Scan for the cell matching the given text and deliver its (x, y) coordinate at center. 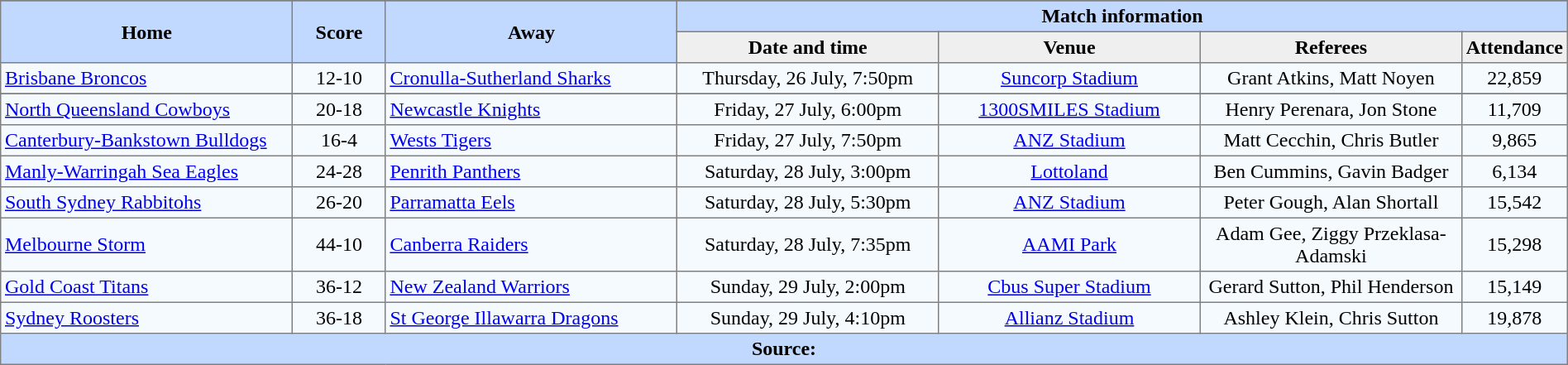
Away (531, 31)
15,149 (1514, 287)
Date and time (808, 47)
Lottoland (1070, 171)
Sunday, 29 July, 2:00pm (808, 287)
Gerard Sutton, Phil Henderson (1331, 287)
Ashley Klein, Chris Sutton (1331, 318)
Ben Cummins, Gavin Badger (1331, 171)
Melbourne Storm (147, 244)
St George Illawarra Dragons (531, 318)
Sydney Roosters (147, 318)
15,542 (1514, 203)
9,865 (1514, 141)
1300SMILES Stadium (1070, 109)
44-10 (339, 244)
36-18 (339, 318)
36-12 (339, 287)
Allianz Stadium (1070, 318)
24-28 (339, 171)
Suncorp Stadium (1070, 79)
12-10 (339, 79)
AAMI Park (1070, 244)
New Zealand Warriors (531, 287)
Matt Cecchin, Chris Butler (1331, 141)
Saturday, 28 July, 7:35pm (808, 244)
Henry Perenara, Jon Stone (1331, 109)
North Queensland Cowboys (147, 109)
Saturday, 28 July, 5:30pm (808, 203)
Cbus Super Stadium (1070, 287)
Sunday, 29 July, 4:10pm (808, 318)
Venue (1070, 47)
26-20 (339, 203)
Score (339, 31)
15,298 (1514, 244)
20-18 (339, 109)
Adam Gee, Ziggy Przeklasa-Adamski (1331, 244)
Canterbury-Bankstown Bulldogs (147, 141)
Saturday, 28 July, 3:00pm (808, 171)
Cronulla-Sutherland Sharks (531, 79)
Peter Gough, Alan Shortall (1331, 203)
Wests Tigers (531, 141)
11,709 (1514, 109)
19,878 (1514, 318)
Home (147, 31)
Referees (1331, 47)
6,134 (1514, 171)
Penrith Panthers (531, 171)
16-4 (339, 141)
Match information (1122, 17)
Attendance (1514, 47)
Grant Atkins, Matt Noyen (1331, 79)
South Sydney Rabbitohs (147, 203)
Source: (784, 349)
Canberra Raiders (531, 244)
Friday, 27 July, 6:00pm (808, 109)
22,859 (1514, 79)
Newcastle Knights (531, 109)
Brisbane Broncos (147, 79)
Gold Coast Titans (147, 287)
Parramatta Eels (531, 203)
Friday, 27 July, 7:50pm (808, 141)
Thursday, 26 July, 7:50pm (808, 79)
Manly-Warringah Sea Eagles (147, 171)
